Identify which cell holds the provided text, then report its [x, y] central coordinate. 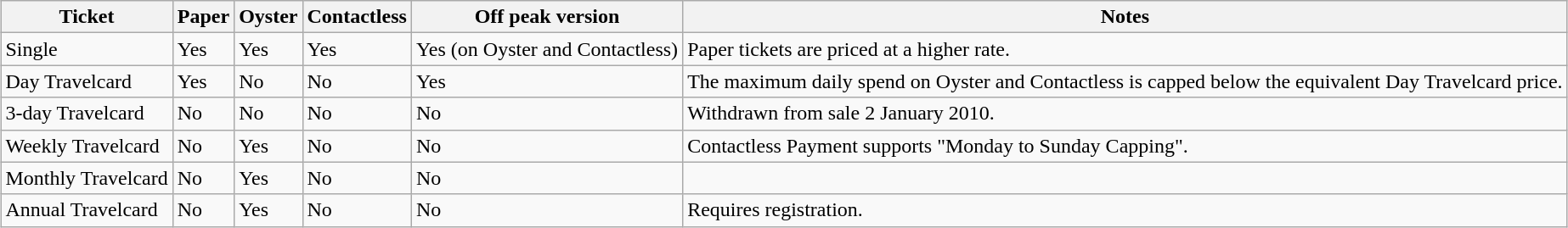
Contactless Payment supports "Monday to Sunday Capping". [1125, 146]
Day Travelcard [87, 81]
Yes (on Oyster and Contactless) [547, 49]
Paper tickets are priced at a higher rate. [1125, 49]
Annual Travelcard [87, 210]
Single [87, 49]
Withdrawn from sale 2 January 2010. [1125, 114]
Monthly Travelcard [87, 178]
Notes [1125, 17]
Contactless [357, 17]
Paper [203, 17]
Ticket [87, 17]
Oyster [268, 17]
Weekly Travelcard [87, 146]
3-day Travelcard [87, 114]
Off peak version [547, 17]
Requires registration. [1125, 210]
The maximum daily spend on Oyster and Contactless is capped below the equivalent Day Travelcard price. [1125, 81]
